From the cell containing the given text, extract its center point as (X, Y) coordinate. 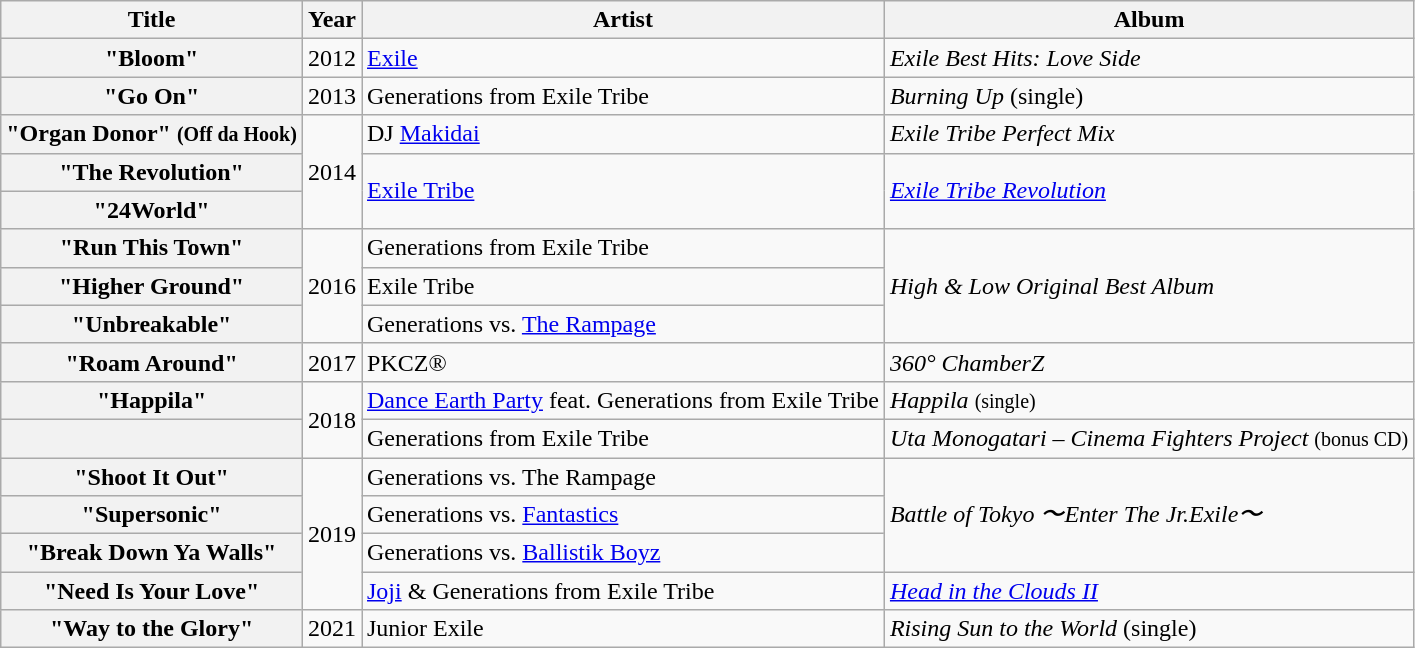
Year (332, 20)
2019 (332, 534)
"24World" (152, 210)
2014 (332, 172)
"The Revolution" (152, 172)
"Happila" (152, 400)
"Break Down Ya Walls" (152, 553)
Happila (single) (1148, 400)
Exile (624, 58)
High & Low Original Best Album (1148, 286)
DJ Makidai (624, 134)
PKCZ® (624, 362)
"Need Is Your Love" (152, 591)
"Bloom" (152, 58)
Rising Sun to the World (single) (1148, 629)
"Run This Town" (152, 248)
Title (152, 20)
2016 (332, 286)
Generations vs. Ballistik Boyz (624, 553)
2013 (332, 96)
Burning Up (single) (1148, 96)
Generations vs. Fantastics (624, 515)
"Unbreakable" (152, 324)
Album (1148, 20)
2018 (332, 419)
"Organ Donor" (Off da Hook) (152, 134)
Uta Monogatari – Cinema Fighters Project (bonus CD) (1148, 438)
360° ChamberZ (1148, 362)
Joji & Generations from Exile Tribe (624, 591)
Exile Best Hits: Love Side (1148, 58)
2021 (332, 629)
"Roam Around" (152, 362)
"Higher Ground" (152, 286)
2012 (332, 58)
"Go On" (152, 96)
Battle of Tokyo 〜Enter The Jr.Exile〜 (1148, 515)
"Supersonic" (152, 515)
Exile Tribe Revolution (1148, 191)
Artist (624, 20)
"Way to the Glory" (152, 629)
"Shoot It Out" (152, 477)
2017 (332, 362)
Junior Exile (624, 629)
Exile Tribe Perfect Mix (1148, 134)
Head in the Clouds II (1148, 591)
Dance Earth Party feat. Generations from Exile Tribe (624, 400)
